Return the [X, Y] coordinate for the center point of the cell that contains the specified text.  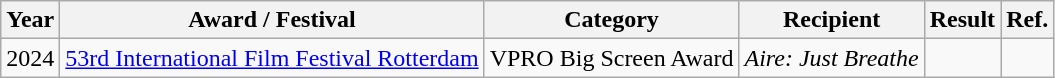
Recipient [832, 20]
Ref. [1028, 20]
Category [612, 20]
Aire: Just Breathe [832, 58]
VPRO Big Screen Award [612, 58]
Award / Festival [272, 20]
Result [962, 20]
53rd International Film Festival Rotterdam [272, 58]
Year [30, 20]
2024 [30, 58]
